Pinpoint the cell where the given text exists, returning its [X, Y] midpoint coordinate. 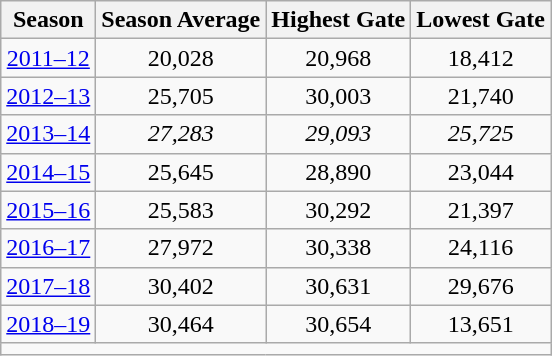
25,705 [181, 96]
Lowest Gate [481, 20]
2011–12 [48, 58]
30,631 [338, 286]
30,003 [338, 96]
2015–16 [48, 210]
2014–15 [48, 172]
27,283 [181, 134]
27,972 [181, 248]
21,740 [481, 96]
Season [48, 20]
23,044 [481, 172]
29,676 [481, 286]
2013–14 [48, 134]
30,338 [338, 248]
2012–13 [48, 96]
25,645 [181, 172]
20,028 [181, 58]
18,412 [481, 58]
25,725 [481, 134]
2018–19 [48, 324]
20,968 [338, 58]
13,651 [481, 324]
29,093 [338, 134]
21,397 [481, 210]
30,402 [181, 286]
2016–17 [48, 248]
24,116 [481, 248]
25,583 [181, 210]
28,890 [338, 172]
30,654 [338, 324]
30,464 [181, 324]
Season Average [181, 20]
Highest Gate [338, 20]
30,292 [338, 210]
2017–18 [48, 286]
